Find where the given text appears and provide that cell's center as [x, y] coordinate. 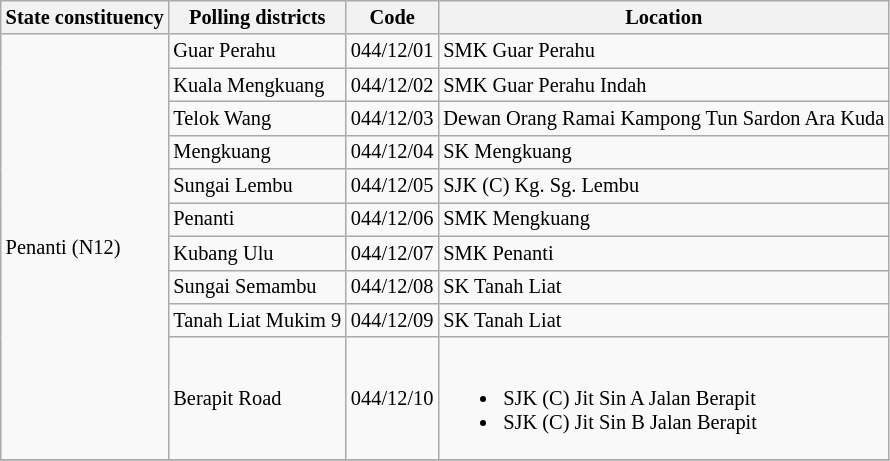
044/12/10 [392, 398]
044/12/02 [392, 85]
044/12/04 [392, 152]
State constituency [85, 17]
Telok Wang [257, 118]
Berapit Road [257, 398]
SJK (C) Kg. Sg. Lembu [664, 186]
Kuala Mengkuang [257, 85]
Sungai Lembu [257, 186]
Tanah Liat Mukim 9 [257, 320]
Sungai Semambu [257, 287]
Location [664, 17]
044/12/05 [392, 186]
Kubang Ulu [257, 253]
044/12/08 [392, 287]
SMK Penanti [664, 253]
Polling districts [257, 17]
Penanti [257, 219]
SMK Guar Perahu [664, 51]
SMK Guar Perahu Indah [664, 85]
SK Mengkuang [664, 152]
044/12/06 [392, 219]
Mengkuang [257, 152]
Dewan Orang Ramai Kampong Tun Sardon Ara Kuda [664, 118]
Code [392, 17]
SMK Mengkuang [664, 219]
044/12/09 [392, 320]
SJK (C) Jit Sin A Jalan BerapitSJK (C) Jit Sin B Jalan Berapit [664, 398]
044/12/03 [392, 118]
044/12/01 [392, 51]
Guar Perahu [257, 51]
044/12/07 [392, 253]
Penanti (N12) [85, 246]
